Return [x, y] of the center of cell containing provided text 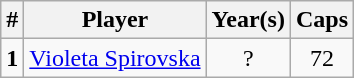
1 [12, 58]
72 [322, 58]
? [248, 58]
# [12, 20]
Year(s) [248, 20]
Violeta Spirovska [115, 58]
Player [115, 20]
Caps [322, 20]
